Determine the (X, Y) coordinate at the center of the cell enclosing the given text.  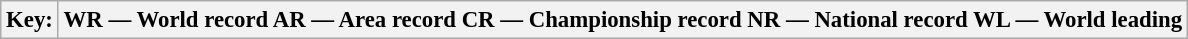
WR — World record AR — Area record CR — Championship record NR — National record WL — World leading (622, 20)
Key: (30, 20)
